Capture the cell that displays the provided text and extract its (x, y) central coordinate. 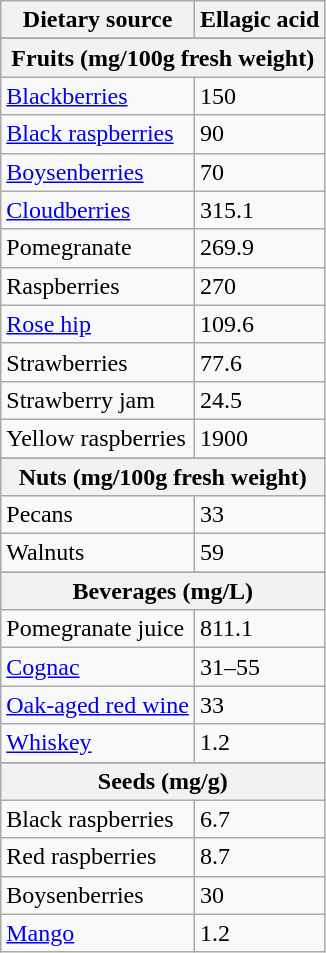
30 (259, 895)
1900 (259, 438)
Yellow raspberries (98, 438)
315.1 (259, 210)
77.6 (259, 362)
Rose hip (98, 324)
Walnuts (98, 553)
31–55 (259, 667)
109.6 (259, 324)
Blackberries (98, 96)
Pomegranate (98, 248)
811.1 (259, 629)
269.9 (259, 248)
Seeds (mg/g) (163, 781)
24.5 (259, 400)
Strawberries (98, 362)
90 (259, 134)
Dietary source (98, 20)
270 (259, 286)
Strawberry jam (98, 400)
Fruits (mg/100g fresh weight) (163, 58)
Pecans (98, 515)
Ellagic acid (259, 20)
6.7 (259, 819)
8.7 (259, 857)
Red raspberries (98, 857)
Whiskey (98, 743)
Oak-aged red wine (98, 705)
59 (259, 553)
Beverages (mg/L) (163, 591)
Nuts (mg/100g fresh weight) (163, 477)
Cloudberries (98, 210)
Pomegranate juice (98, 629)
150 (259, 96)
Mango (98, 933)
Raspberries (98, 286)
Cognac (98, 667)
70 (259, 172)
